For the text-containing cell, return its midpoint in [X, Y] coordinate format. 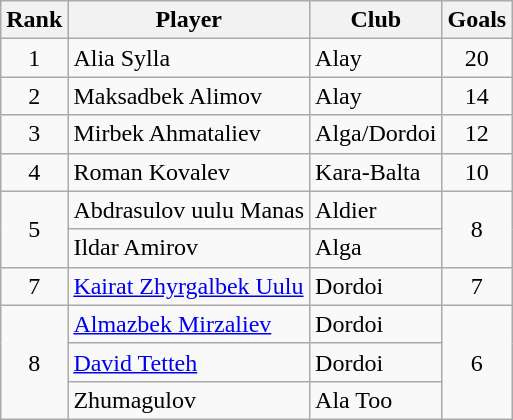
Alga/Dordoi [376, 134]
Rank [34, 20]
1 [34, 58]
Maksadbek Alimov [189, 96]
Goals [477, 20]
Kairat Zhyrgalbek Uulu [189, 286]
Zhumagulov [189, 400]
10 [477, 172]
Roman Kovalev [189, 172]
Mirbek Ahmataliev [189, 134]
Player [189, 20]
12 [477, 134]
6 [477, 362]
Abdrasulov uulu Manas [189, 210]
3 [34, 134]
Aldier [376, 210]
Ildar Amirov [189, 248]
2 [34, 96]
Ala Too [376, 400]
Club [376, 20]
4 [34, 172]
Almazbek Mirzaliev [189, 324]
20 [477, 58]
David Tetteh [189, 362]
Alia Sylla [189, 58]
14 [477, 96]
5 [34, 229]
Alga [376, 248]
Kara-Balta [376, 172]
